For the text-containing cell, return its midpoint in (x, y) coordinate format. 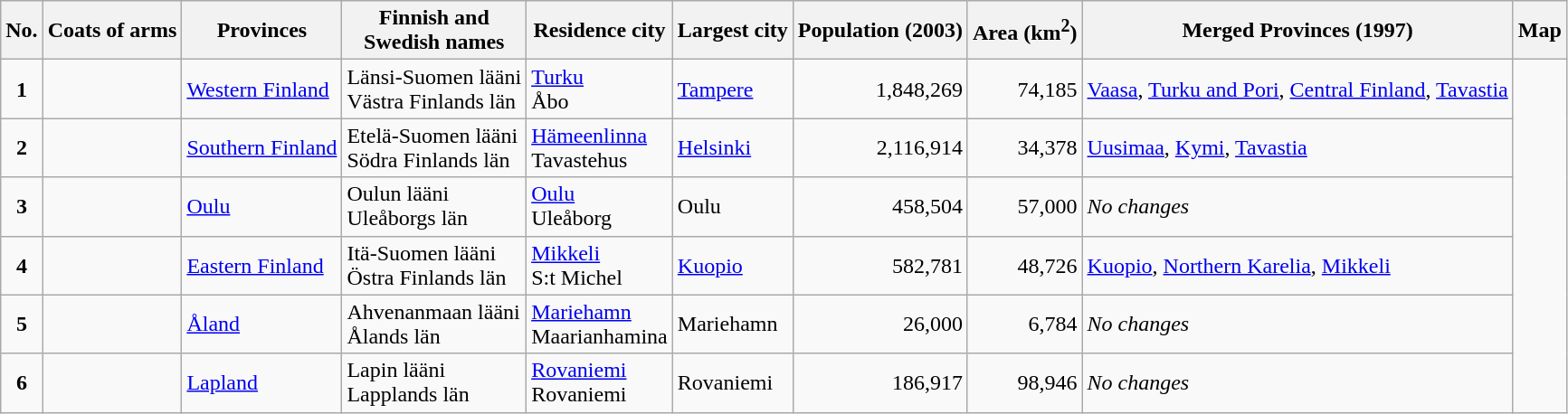
4 (22, 266)
Lapland (262, 383)
OuluUleåborg (600, 206)
Länsi-Suomen lääniVästra Finlands län (434, 89)
Finnish andSwedish names (434, 31)
Tampere (733, 89)
Kuopio (733, 266)
582,781 (879, 266)
Åland (262, 324)
Merged Provinces (1997) (1297, 31)
TurkuÅbo (600, 89)
MikkeliS:t Michel (600, 266)
Residence city (600, 31)
74,185 (1024, 89)
No. (22, 31)
HämeenlinnaTavastehus (600, 148)
186,917 (879, 383)
Oulun lääniUleåborgs län (434, 206)
Eastern Finland (262, 266)
Map (1540, 31)
98,946 (1024, 383)
Itä-Suomen lääniÖstra Finlands län (434, 266)
2,116,914 (879, 148)
Coats of arms (112, 31)
Western Finland (262, 89)
26,000 (879, 324)
Southern Finland (262, 148)
3 (22, 206)
Ahvenanmaan lääniÅlands län (434, 324)
Provinces (262, 31)
458,504 (879, 206)
57,000 (1024, 206)
Rovaniemi (733, 383)
Mariehamn (733, 324)
6 (22, 383)
6,784 (1024, 324)
MariehamnMaarianhamina (600, 324)
Helsinki (733, 148)
Lapin lääniLapplands län (434, 383)
Vaasa, Turku and Pori, Central Finland, Tavastia (1297, 89)
Etelä-Suomen lääniSödra Finlands län (434, 148)
34,378 (1024, 148)
Area (km2) (1024, 31)
Largest city (733, 31)
48,726 (1024, 266)
Uusimaa, Kymi, Tavastia (1297, 148)
5 (22, 324)
1,848,269 (879, 89)
Kuopio, Northern Karelia, Mikkeli (1297, 266)
RovaniemiRovaniemi (600, 383)
2 (22, 148)
Population (2003) (879, 31)
1 (22, 89)
